Search for the cell housing the specified text and yield its (X, Y) center coordinate. 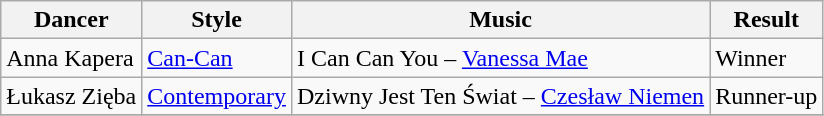
Music (500, 20)
Runner-up (766, 96)
Łukasz Zięba (72, 96)
Dancer (72, 20)
Can-Can (217, 58)
Anna Kapera (72, 58)
Contemporary (217, 96)
Winner (766, 58)
Result (766, 20)
Style (217, 20)
I Can Can You – Vanessa Mae (500, 58)
Dziwny Jest Ten Świat – Czesław Niemen (500, 96)
